Capture the cell that displays the provided text and extract its (x, y) central coordinate. 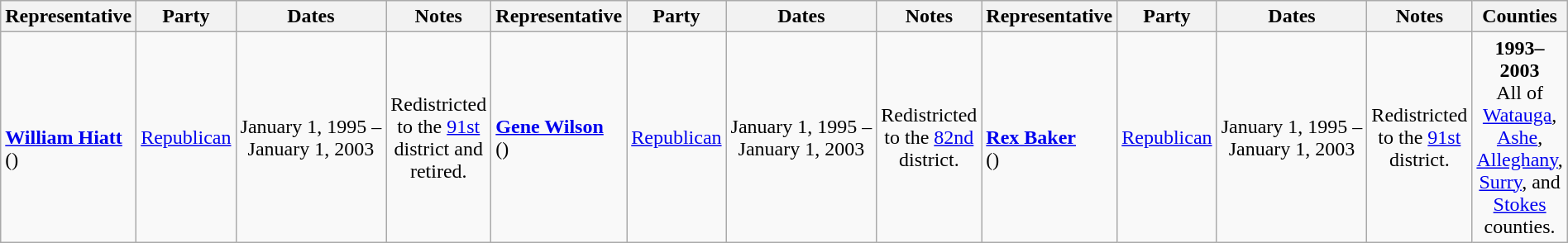
Redistricted to the 91st district. (1419, 137)
Gene Wilson() (559, 137)
Redistricted to the 91st district and retired. (438, 137)
Rex Baker() (1049, 137)
Redistricted to the 82nd district. (930, 137)
Counties (1520, 17)
William Hiatt() (69, 137)
1993–2003 All of Watauga, Ashe, Alleghany, Surry, and Stokes counties. (1520, 137)
